Provide the (x, y) coordinate of the cell's center where the given text is located.  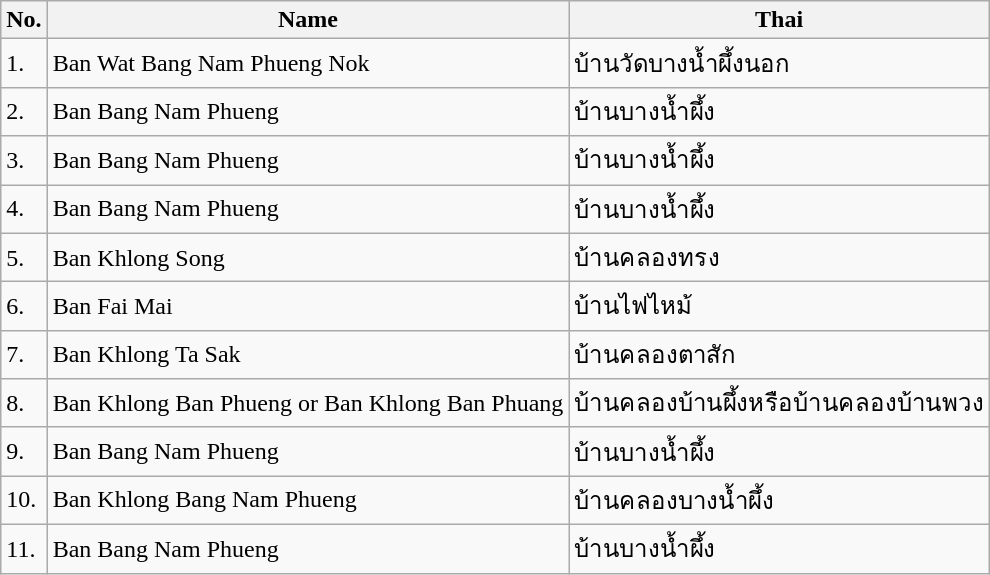
5. (24, 258)
Thai (780, 20)
Ban Khlong Bang Nam Phueng (308, 500)
บ้านคลองบางน้ำผึ้ง (780, 500)
บ้านคลองบ้านผึ้งหรือบ้านคลองบ้านพวง (780, 404)
บ้านวัดบางน้ำผึ้งนอก (780, 64)
3. (24, 160)
Ban Fai Mai (308, 306)
Name (308, 20)
Ban Khlong Song (308, 258)
บ้านคลองตาสัก (780, 354)
1. (24, 64)
Ban Khlong Ta Sak (308, 354)
9. (24, 452)
7. (24, 354)
11. (24, 548)
10. (24, 500)
2. (24, 112)
No. (24, 20)
บ้านคลองทรง (780, 258)
6. (24, 306)
4. (24, 208)
Ban Wat Bang Nam Phueng Nok (308, 64)
8. (24, 404)
บ้านไฟไหม้ (780, 306)
Ban Khlong Ban Phueng or Ban Khlong Ban Phuang (308, 404)
